From the cell containing the given text, extract its center point as [x, y] coordinate. 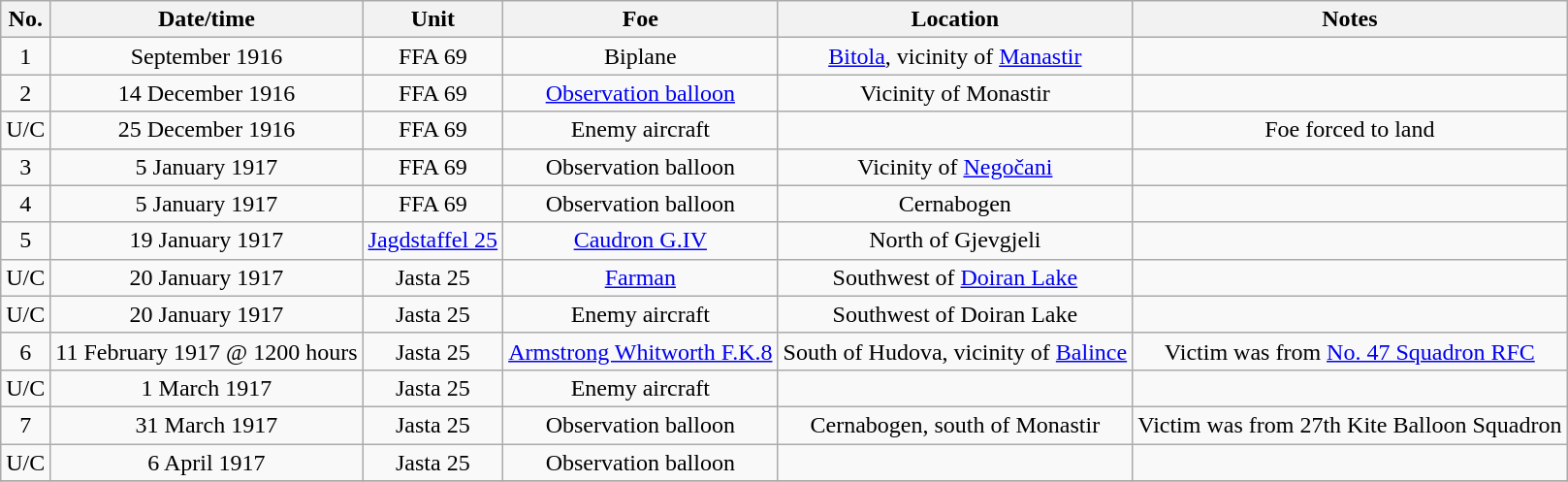
19 January 1917 [207, 241]
September 1916 [207, 56]
Notes [1350, 19]
Vicinity of Negočani [955, 167]
6 [25, 351]
No. [25, 19]
7 [25, 425]
1 [25, 56]
2 [25, 93]
Armstrong Whitworth F.K.8 [640, 351]
North of Gjevgjeli [955, 241]
Bitola, vicinity of Manastir [955, 56]
5 [25, 241]
11 February 1917 @ 1200 hours [207, 351]
Location [955, 19]
4 [25, 204]
Victim was from No. 47 Squadron RFC [1350, 351]
Victim was from 27th Kite Balloon Squadron [1350, 425]
25 December 1916 [207, 130]
Unit [432, 19]
Foe [640, 19]
South of Hudova, vicinity of Balince [955, 351]
Cernabogen, south of Monastir [955, 425]
31 March 1917 [207, 425]
Jagdstaffel 25 [432, 241]
Foe forced to land [1350, 130]
Cernabogen [955, 204]
1 March 1917 [207, 388]
3 [25, 167]
6 April 1917 [207, 463]
Caudron G.IV [640, 241]
14 December 1916 [207, 93]
Farman [640, 277]
Biplane [640, 56]
Date/time [207, 19]
Vicinity of Monastir [955, 93]
